For the text-containing cell, return its midpoint in (X, Y) coordinate format. 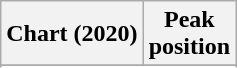
Peak position (189, 34)
Chart (2020) (72, 34)
